Detect which cell encompasses the target text, then output its [X, Y] center coordinate. 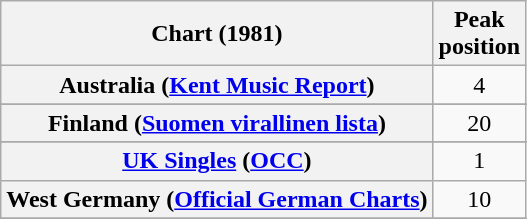
20 [479, 123]
Australia (Kent Music Report) [217, 85]
4 [479, 85]
Peakposition [479, 34]
West Germany (Official German Charts) [217, 199]
Chart (1981) [217, 34]
1 [479, 161]
Finland (Suomen virallinen lista) [217, 123]
UK Singles (OCC) [217, 161]
10 [479, 199]
